Return (x, y) of the center of cell containing provided text 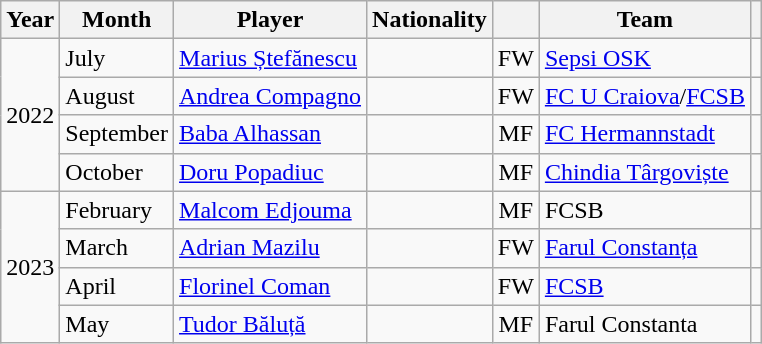
April (117, 286)
Team (644, 20)
2023 (30, 267)
Florinel Coman (270, 286)
Sepsi OSK (644, 58)
August (117, 96)
July (117, 58)
Tudor Băluță (270, 324)
February (117, 210)
Year (30, 20)
September (117, 134)
Baba Alhassan (270, 134)
FC Hermannstadt (644, 134)
FC U Craiova/FCSB (644, 96)
Andrea Compagno (270, 96)
2022 (30, 115)
May (117, 324)
Marius Ștefănescu (270, 58)
Nationality (430, 20)
Doru Popadiuc (270, 172)
Chindia Târgoviște (644, 172)
Farul Constanța (644, 248)
Adrian Mazilu (270, 248)
Player (270, 20)
Month (117, 20)
Malcom Edjouma (270, 210)
October (117, 172)
Farul Constanta (644, 324)
March (117, 248)
